Locate the cell with the specified text and output its (X, Y) center coordinate. 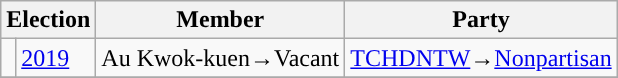
TCHDNTW→Nonpartisan (481, 58)
2019 (56, 58)
Au Kwok-kuen→Vacant (220, 58)
Party (481, 20)
Election (48, 20)
Member (220, 20)
